Output the [x, y] coordinate of the center of the cell containing the given text.  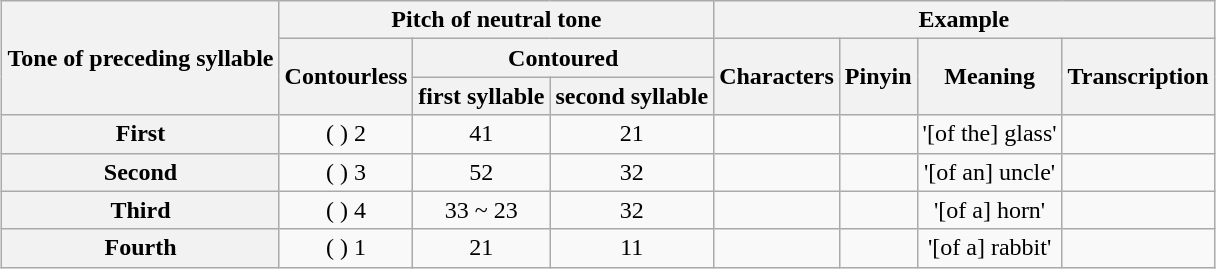
Second [140, 172]
( ) 1 [346, 248]
52 [482, 172]
Third [140, 210]
33 ~ 23 [482, 210]
'[of a] horn' [990, 210]
( ) 2 [346, 134]
Transcription [1138, 77]
'[of a] rabbit' [990, 248]
First [140, 134]
41 [482, 134]
'[of an] uncle' [990, 172]
Example [964, 20]
Fourth [140, 248]
Contourless [346, 77]
Contoured [564, 58]
Characters [777, 77]
first syllable [482, 96]
( ) 3 [346, 172]
( ) 4 [346, 210]
Meaning [990, 77]
11 [632, 248]
Tone of preceding syllable [140, 58]
second syllable [632, 96]
Pinyin [878, 77]
Pitch of neutral tone [496, 20]
'[of the] glass' [990, 134]
